Search for the cell housing the specified text and yield its (X, Y) center coordinate. 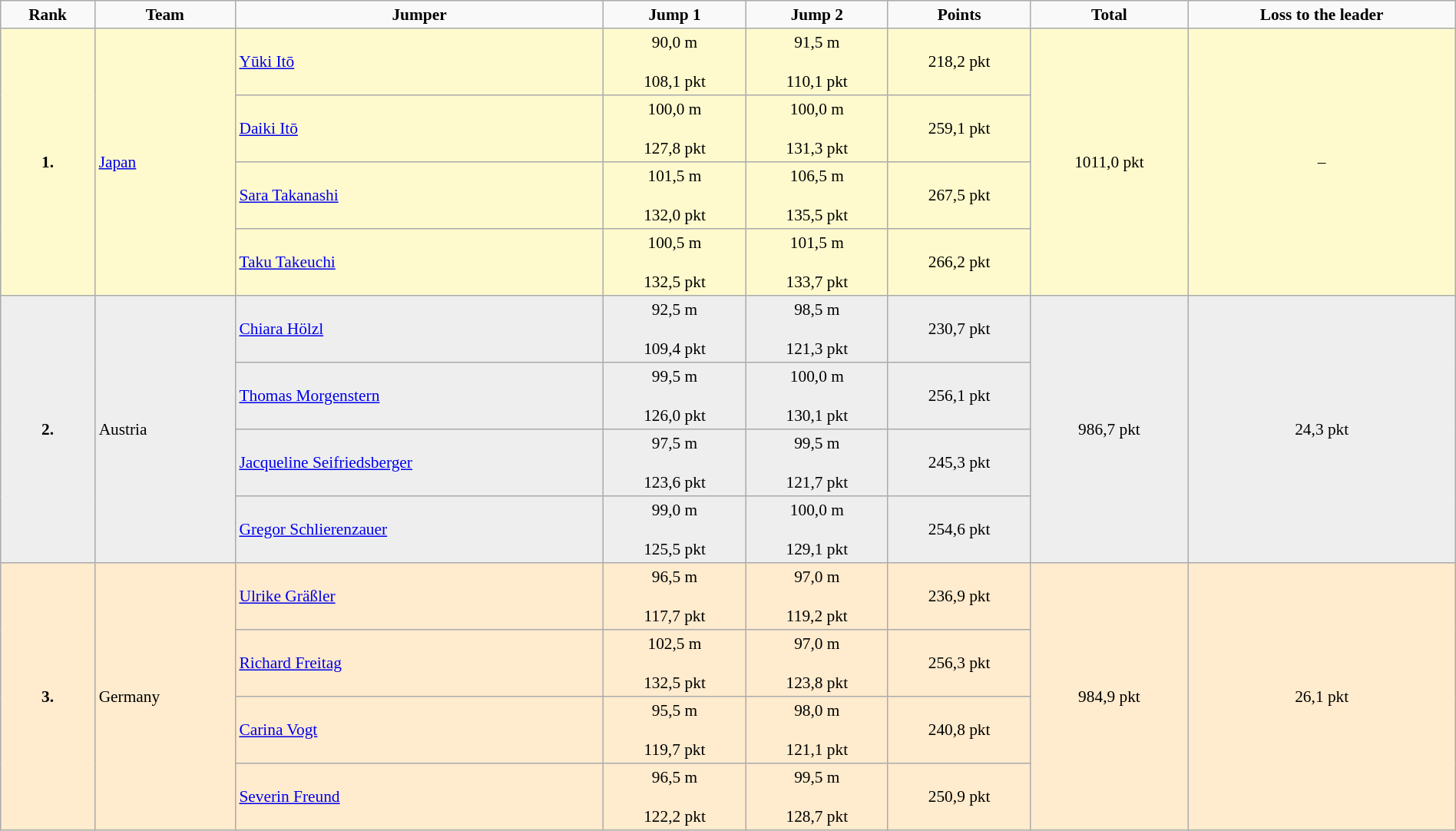
Yūki Itō (419, 61)
106,5 m135,5 pkt (817, 195)
267,5 pkt (958, 195)
Jacqueline Seifriedsberger (419, 462)
Jump 2 (817, 15)
101,5 m132,0 pkt (674, 195)
240,8 pkt (958, 730)
95,5 m119,7 pkt (674, 730)
90,0 m108,1 pkt (674, 61)
2. (48, 429)
1011,0 pkt (1109, 162)
100,0 m129,1 pkt (817, 530)
Carina Vogt (419, 730)
97,5 m123,6 pkt (674, 462)
245,3 pkt (958, 462)
986,7 pkt (1109, 429)
230,7 pkt (958, 329)
256,3 pkt (958, 664)
984,9 pkt (1109, 697)
Team (164, 15)
Germany (164, 697)
98,0 m121,1 pkt (817, 730)
98,5 m121,3 pkt (817, 329)
Ulrike Gräßler (419, 596)
Jump 1 (674, 15)
97,0 m119,2 pkt (817, 596)
Taku Takeuchi (419, 263)
266,2 pkt (958, 263)
236,9 pkt (958, 596)
Chiara Hölzl (419, 329)
Sara Takanashi (419, 195)
259,1 pkt (958, 129)
254,6 pkt (958, 530)
Richard Freitag (419, 664)
3. (48, 697)
– (1322, 162)
Points (958, 15)
Thomas Morgenstern (419, 396)
218,2 pkt (958, 61)
1. (48, 162)
99,0 m125,5 pkt (674, 530)
101,5 m133,7 pkt (817, 263)
256,1 pkt (958, 396)
Japan (164, 162)
96,5 m122,2 pkt (674, 797)
Jumper (419, 15)
Severin Freund (419, 797)
100,0 m130,1 pkt (817, 396)
102,5 m132,5 pkt (674, 664)
250,9 pkt (958, 797)
91,5 m110,1 pkt (817, 61)
96,5 m117,7 pkt (674, 596)
100,5 m132,5 pkt (674, 263)
24,3 pkt (1322, 429)
Gregor Schlierenzauer (419, 530)
Daiki Itō (419, 129)
26,1 pkt (1322, 697)
99,5 m121,7 pkt (817, 462)
92,5 m109,4 pkt (674, 329)
100,0 m131,3 pkt (817, 129)
99,5 m126,0 pkt (674, 396)
100,0 m127,8 pkt (674, 129)
99,5 m128,7 pkt (817, 797)
Rank (48, 15)
97,0 m123,8 pkt (817, 664)
Loss to the leader (1322, 15)
Austria (164, 429)
Total (1109, 15)
